Find where the given text appears and provide that cell's center as [x, y] coordinate. 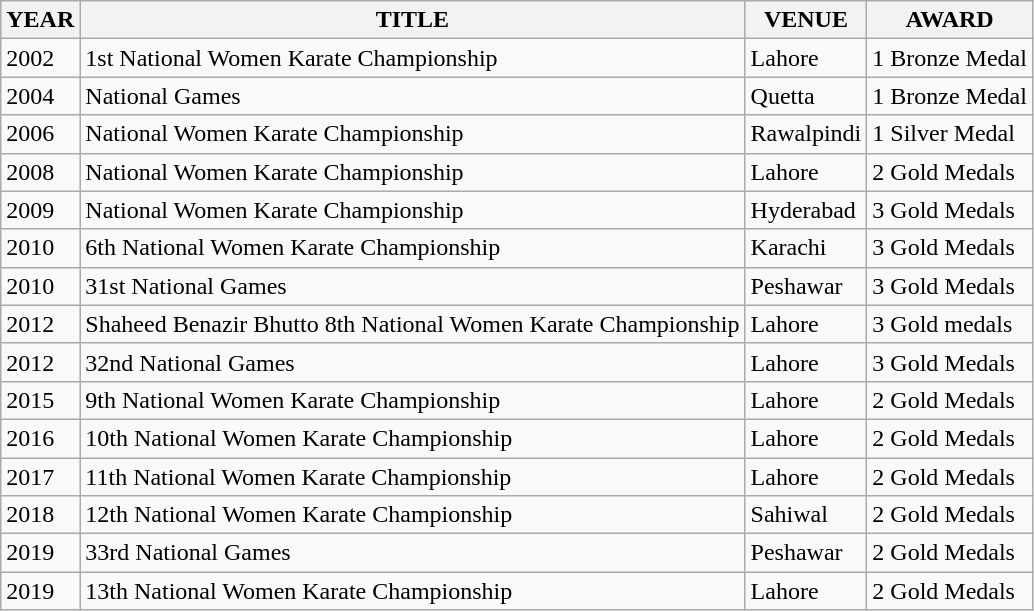
31st National Games [412, 286]
Karachi [806, 248]
6th National Women Karate Championship [412, 248]
32nd National Games [412, 362]
2002 [40, 58]
1st National Women Karate Championship [412, 58]
2004 [40, 96]
2006 [40, 134]
TITLE [412, 20]
AWARD [950, 20]
2015 [40, 400]
Quetta [806, 96]
2018 [40, 515]
Sahiwal [806, 515]
3 Gold medals [950, 324]
YEAR [40, 20]
National Games [412, 96]
2008 [40, 172]
Shaheed Benazir Bhutto 8th National Women Karate Championship [412, 324]
10th National Women Karate Championship [412, 438]
9th National Women Karate Championship [412, 400]
VENUE [806, 20]
12th National Women Karate Championship [412, 515]
2017 [40, 477]
2016 [40, 438]
13th National Women Karate Championship [412, 591]
2009 [40, 210]
1 Silver Medal [950, 134]
Rawalpindi [806, 134]
Hyderabad [806, 210]
11th National Women Karate Championship [412, 477]
33rd National Games [412, 553]
